Output the [x, y] coordinate of the center of the cell containing the given text.  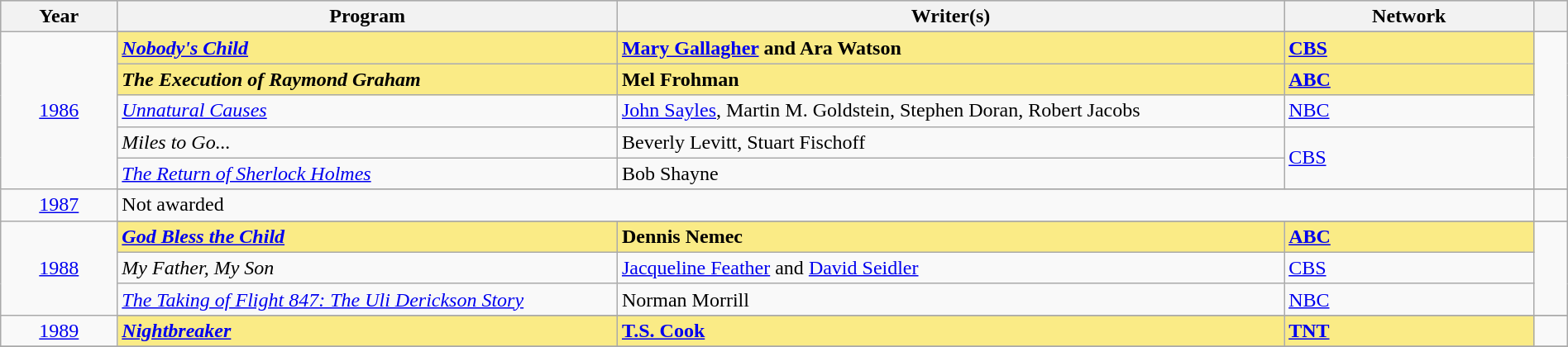
Year [60, 17]
The Execution of Raymond Graham [367, 79]
Nobody's Child [367, 48]
TNT [1409, 330]
Norman Morrill [950, 299]
1988 [60, 268]
Mary Gallagher and Ara Watson [950, 48]
Beverly Levitt, Stuart Fischoff [950, 142]
T.S. Cook [950, 330]
1989 [60, 330]
1986 [60, 111]
Dennis Nemec [950, 236]
John Sayles, Martin M. Goldstein, Stephen Doran, Robert Jacobs [950, 111]
Program [367, 17]
Not awarded [825, 205]
Network [1409, 17]
My Father, My Son [367, 268]
Writer(s) [950, 17]
The Return of Sherlock Holmes [367, 173]
The Taking of Flight 847: The Uli Derickson Story [367, 299]
Jacqueline Feather and David Seidler [950, 268]
1987 [60, 205]
Bob Shayne [950, 173]
Mel Frohman [950, 79]
God Bless the Child [367, 236]
Unnatural Causes [367, 111]
Nightbreaker [367, 330]
Miles to Go... [367, 142]
